Find where the given text appears and provide that cell's center as [x, y] coordinate. 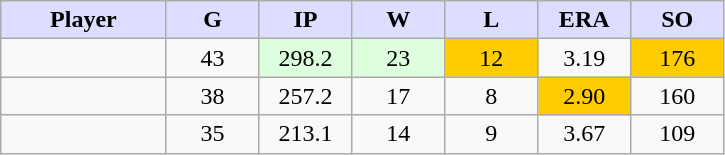
213.1 [306, 134]
SO [678, 20]
IP [306, 20]
8 [492, 96]
3.67 [584, 134]
298.2 [306, 58]
176 [678, 58]
109 [678, 134]
ERA [584, 20]
L [492, 20]
G [212, 20]
14 [398, 134]
17 [398, 96]
43 [212, 58]
3.19 [584, 58]
2.90 [584, 96]
35 [212, 134]
23 [398, 58]
Player [84, 20]
160 [678, 96]
38 [212, 96]
257.2 [306, 96]
12 [492, 58]
W [398, 20]
9 [492, 134]
